Provide the [X, Y] coordinate of the cell's center where the given text is located.  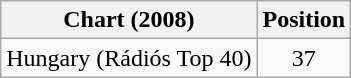
Position [304, 20]
Chart (2008) [129, 20]
37 [304, 58]
Hungary (Rádiós Top 40) [129, 58]
